Output the [x, y] coordinate of the center of the cell containing the given text.  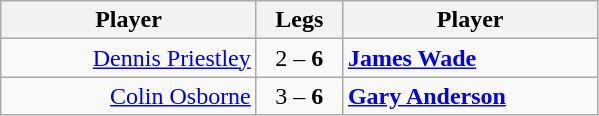
James Wade [470, 58]
Legs [299, 20]
2 – 6 [299, 58]
Colin Osborne [129, 96]
Gary Anderson [470, 96]
Dennis Priestley [129, 58]
3 – 6 [299, 96]
